Extract the [x, y] coordinate from the center of the cell holding the provided text.  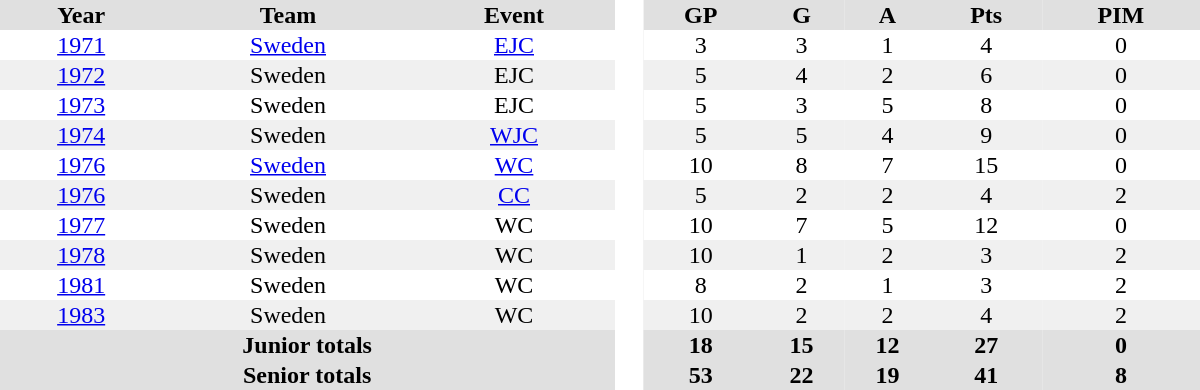
G [802, 15]
22 [802, 375]
GP [701, 15]
1983 [81, 315]
Event [514, 15]
1972 [81, 75]
Senior totals [307, 375]
27 [986, 345]
1978 [81, 255]
1971 [81, 45]
19 [887, 375]
Junior totals [307, 345]
1977 [81, 225]
1981 [81, 285]
18 [701, 345]
9 [986, 135]
A [887, 15]
Year [81, 15]
Pts [986, 15]
WJC [514, 135]
CC [514, 195]
PIM [1121, 15]
1973 [81, 105]
6 [986, 75]
41 [986, 375]
1974 [81, 135]
Team [288, 15]
53 [701, 375]
